For the text-containing cell, return its midpoint in (X, Y) coordinate format. 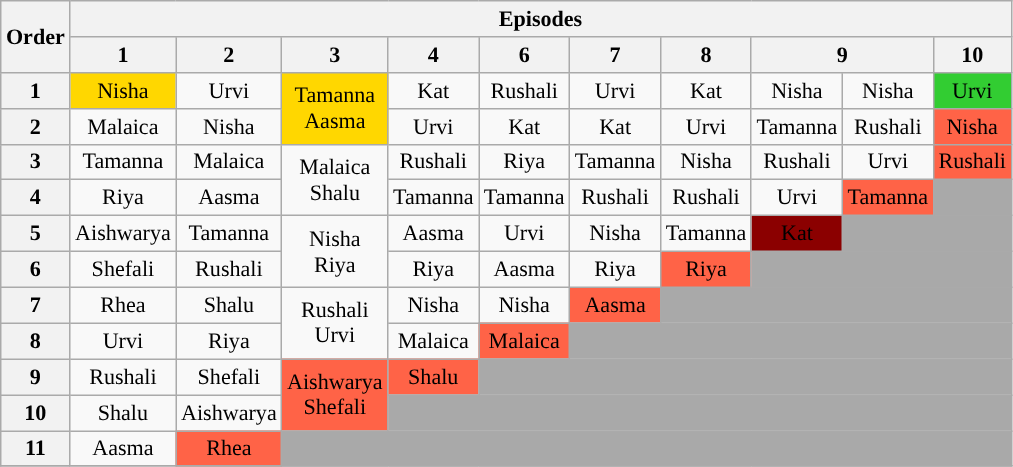
TamannaAasma (335, 108)
AishwaryaShefali (335, 395)
RushaliUrvi (335, 323)
MalaicaShalu (335, 180)
NishaRiya (335, 251)
Episodes (540, 18)
11 (36, 448)
5 (36, 233)
Order (36, 36)
